Detect which cell encompasses the target text, then output its (x, y) center coordinate. 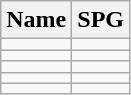
Name (36, 20)
SPG (101, 20)
